Determine the (x, y) coordinate at the center of the cell enclosing the given text.  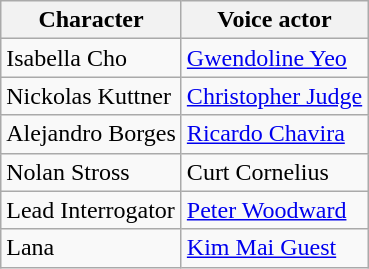
Nickolas Kuttner (92, 96)
Christopher Judge (274, 96)
Gwendoline Yeo (274, 58)
Character (92, 20)
Nolan Stross (92, 172)
Isabella Cho (92, 58)
Lead Interrogator (92, 210)
Peter Woodward (274, 210)
Ricardo Chavira (274, 134)
Lana (92, 248)
Voice actor (274, 20)
Alejandro Borges (92, 134)
Kim Mai Guest (274, 248)
Curt Cornelius (274, 172)
